Provide the [X, Y] coordinate of the cell's center where the given text is located.  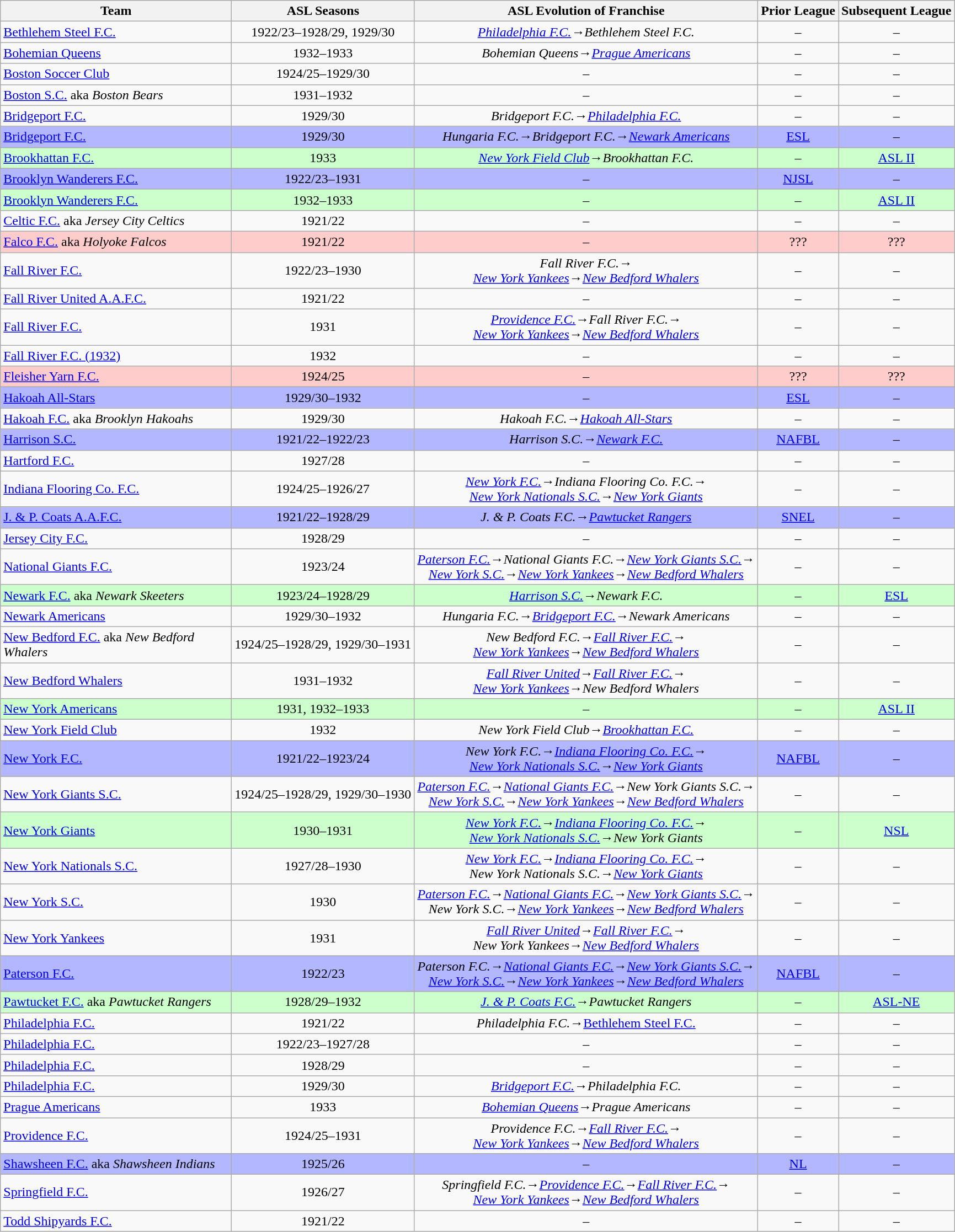
1928/29–1932 [323, 1002]
ASL Seasons [323, 11]
1930–1931 [323, 831]
New York Yankees [116, 938]
New York F.C. [116, 759]
New Bedford F.C. aka New Bedford Whalers [116, 644]
Boston S.C. aka Boston Bears [116, 95]
1924/25–1929/30 [323, 74]
Indiana Flooring Co. F.C. [116, 489]
New York Field Club [116, 730]
1921/22–1928/29 [323, 517]
Brookhattan F.C. [116, 158]
New York Giants [116, 831]
Bohemian Queens [116, 53]
1926/27 [323, 1192]
1924/25–1928/29, 1929/30–1931 [323, 644]
1923/24–1928/29 [323, 595]
1924/25–1931 [323, 1135]
Subsequent League [897, 11]
1922/23–1927/28 [323, 1044]
Fall River F.C.→New York Yankees→New Bedford Whalers [586, 270]
Team [116, 11]
Falco F.C. aka Holyoke Falcos [116, 242]
Todd Shipyards F.C. [116, 1221]
Prague Americans [116, 1107]
1922/23–1928/29, 1929/30 [323, 32]
NSL [897, 831]
1930 [323, 902]
1927/28 [323, 460]
ASL Evolution of Franchise [586, 11]
Prior League [798, 11]
Hakoah F.C. aka Brooklyn Hakoahs [116, 419]
ASL-NE [897, 1002]
NL [798, 1164]
Providence F.C. [116, 1135]
Newark F.C. aka Newark Skeeters [116, 595]
1923/24 [323, 567]
Fall River United A.A.F.C. [116, 299]
National Giants F.C. [116, 567]
Fall River F.C. (1932) [116, 356]
1924/25 [323, 377]
1927/28–1930 [323, 866]
1922/23–1930 [323, 270]
New York Americans [116, 709]
New Bedford F.C.→Fall River F.C.→New York Yankees→New Bedford Whalers [586, 644]
Hakoah F.C.→Hakoah All-Stars [586, 419]
Pawtucket F.C. aka Pawtucket Rangers [116, 1002]
1921/22–1922/23 [323, 440]
New York Giants S.C. [116, 794]
Hakoah All-Stars [116, 398]
1924/25–1928/29, 1929/30–1930 [323, 794]
NJSL [798, 179]
1924/25–1926/27 [323, 489]
Newark Americans [116, 616]
Harrison S.C. [116, 440]
New York Nationals S.C. [116, 866]
Springfield F.C.→Providence F.C.→Fall River F.C.→New York Yankees→New Bedford Whalers [586, 1192]
1922/23 [323, 974]
Shawsheen F.C. aka Shawsheen Indians [116, 1164]
Jersey City F.C. [116, 538]
1931, 1932–1933 [323, 709]
Paterson F.C. [116, 974]
New Bedford Whalers [116, 681]
1922/23–1931 [323, 179]
1921/22–1923/24 [323, 759]
Celtic F.C. aka Jersey City Celtics [116, 221]
New York S.C. [116, 902]
Springfield F.C. [116, 1192]
Boston Soccer Club [116, 74]
Hartford F.C. [116, 460]
J. & P. Coats A.A.F.C. [116, 517]
SNEL [798, 517]
Fleisher Yarn F.C. [116, 377]
1925/26 [323, 1164]
Bethlehem Steel F.C. [116, 32]
